Output the [x, y] coordinate of the center of the cell containing the given text.  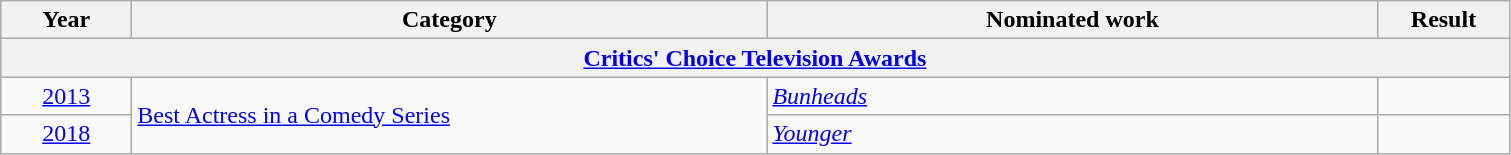
Critics' Choice Television Awards [755, 58]
Nominated work [1072, 20]
Category [450, 20]
Result [1444, 20]
Younger [1072, 134]
Bunheads [1072, 96]
2018 [66, 134]
Best Actress in a Comedy Series [450, 115]
Year [66, 20]
2013 [66, 96]
